Detect which cell encompasses the target text, then output its [X, Y] center coordinate. 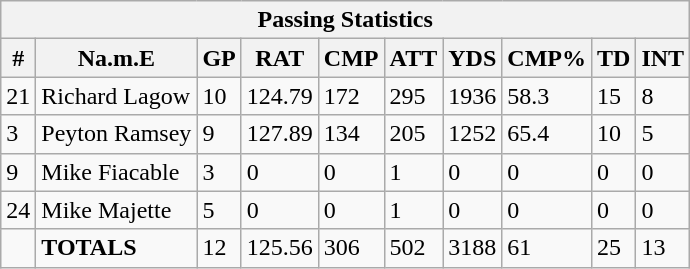
TD [613, 58]
295 [414, 96]
# [18, 58]
15 [613, 96]
Mike Majette [116, 210]
306 [351, 248]
3188 [472, 248]
Na.m.E [116, 58]
Mike Fiacable [116, 172]
CMP% [547, 58]
12 [219, 248]
172 [351, 96]
Peyton Ramsey [116, 134]
RAT [280, 58]
ATT [414, 58]
INT [663, 58]
YDS [472, 58]
21 [18, 96]
Richard Lagow [116, 96]
1252 [472, 134]
Passing Statistics [346, 20]
24 [18, 210]
65.4 [547, 134]
134 [351, 134]
CMP [351, 58]
GP [219, 58]
25 [613, 248]
58.3 [547, 96]
127.89 [280, 134]
1936 [472, 96]
205 [414, 134]
8 [663, 96]
125.56 [280, 248]
502 [414, 248]
124.79 [280, 96]
61 [547, 248]
TOTALS [116, 248]
13 [663, 248]
